Scan for the cell matching the given text and deliver its (X, Y) coordinate at center. 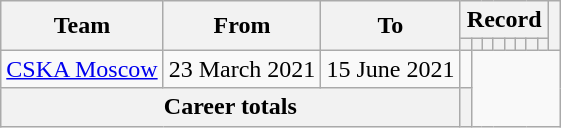
CSKA Moscow (82, 69)
Career totals (230, 107)
23 March 2021 (242, 69)
Team (82, 26)
From (242, 26)
Record (504, 20)
15 June 2021 (390, 69)
To (390, 26)
